Return [X, Y] of the center of cell containing provided text 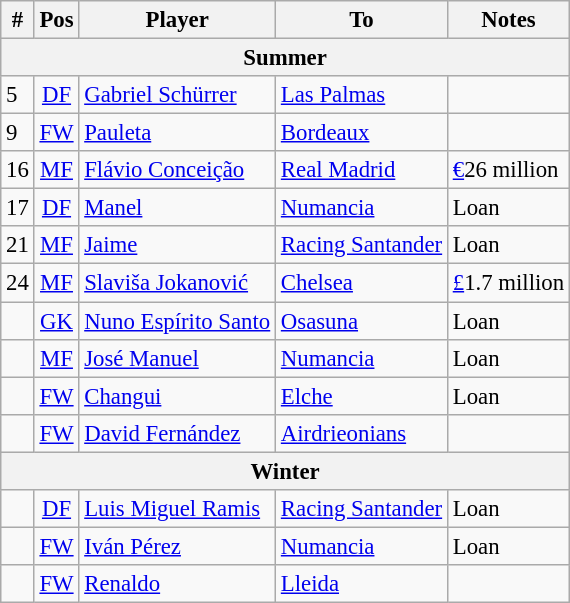
To [362, 20]
Manel [178, 208]
Pos [56, 20]
Las Palmas [362, 95]
Jaime [178, 245]
5 [18, 95]
Pauleta [178, 133]
Notes [508, 20]
Summer [286, 58]
Iván Pérez [178, 546]
GK [56, 321]
Chelsea [362, 283]
17 [18, 208]
Luis Miguel Ramis [178, 509]
Winter [286, 471]
Changui [178, 396]
Player [178, 20]
Osasuna [362, 321]
£1.7 million [508, 283]
David Fernández [178, 433]
José Manuel [178, 358]
Gabriel Schürrer [178, 95]
16 [18, 170]
Airdrieonians [362, 433]
Nuno Espírito Santo [178, 321]
Renaldo [178, 584]
# [18, 20]
Real Madrid [362, 170]
Slaviša Jokanović [178, 283]
Bordeaux [362, 133]
21 [18, 245]
Lleida [362, 584]
€26 million [508, 170]
9 [18, 133]
24 [18, 283]
Flávio Conceição [178, 170]
Elche [362, 396]
